Capture the cell that displays the provided text and extract its (x, y) central coordinate. 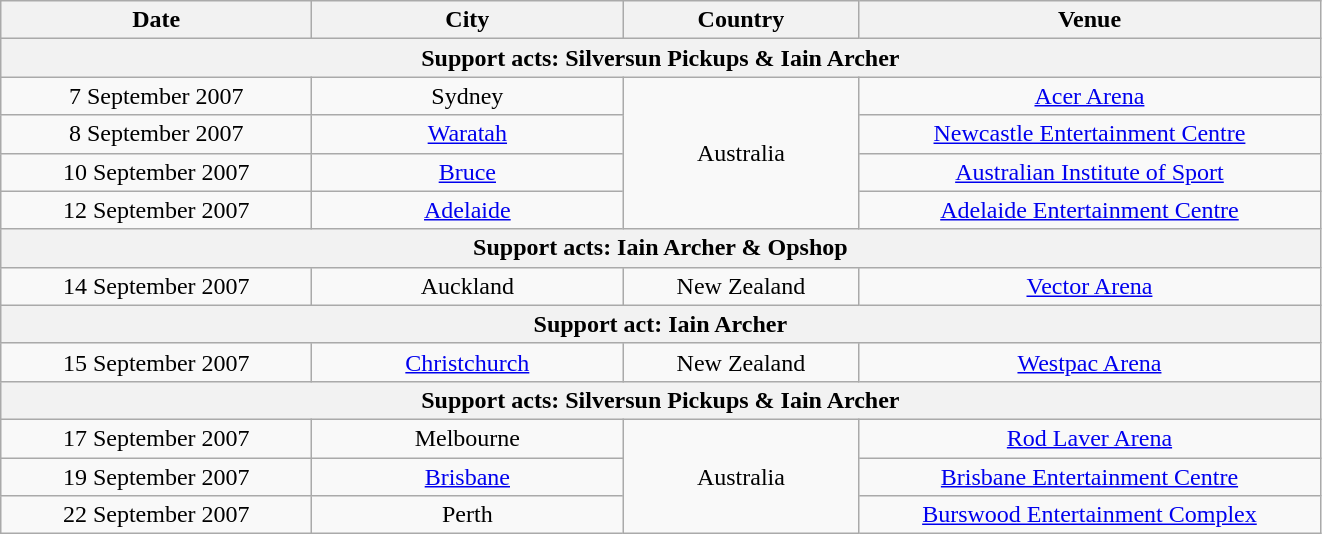
Waratah (468, 134)
Venue (1090, 20)
14 September 2007 (156, 286)
10 September 2007 (156, 172)
Brisbane Entertainment Centre (1090, 477)
Rod Laver Arena (1090, 438)
Burswood Entertainment Complex (1090, 515)
Westpac Arena (1090, 362)
City (468, 20)
Melbourne (468, 438)
7 September 2007 (156, 96)
Vector Arena (1090, 286)
Country (741, 20)
12 September 2007 (156, 210)
Newcastle Entertainment Centre (1090, 134)
Acer Arena (1090, 96)
Brisbane (468, 477)
Date (156, 20)
Christchurch (468, 362)
22 September 2007 (156, 515)
17 September 2007 (156, 438)
Australian Institute of Sport (1090, 172)
Adelaide (468, 210)
Support acts: Iain Archer & Opshop (660, 248)
Support act: Iain Archer (660, 324)
8 September 2007 (156, 134)
Sydney (468, 96)
19 September 2007 (156, 477)
Bruce (468, 172)
Adelaide Entertainment Centre (1090, 210)
15 September 2007 (156, 362)
Auckland (468, 286)
Perth (468, 515)
